For the text-containing cell, return its midpoint in (x, y) coordinate format. 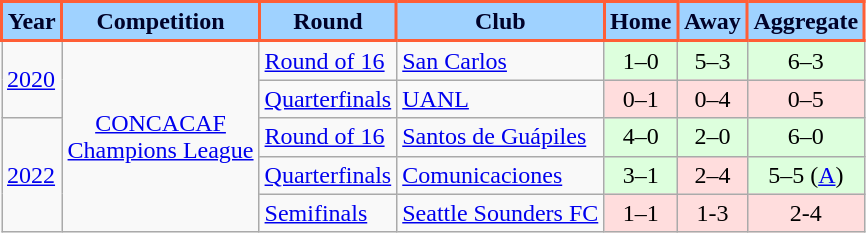
0–4 (712, 99)
6–3 (806, 60)
Competition (160, 22)
2020 (32, 80)
Home (641, 22)
Year (32, 22)
San Carlos (500, 60)
1–1 (641, 213)
UANL (500, 99)
1-3 (712, 213)
0–1 (641, 99)
4–0 (641, 137)
Seattle Sounders FC (500, 213)
Away (712, 22)
Aggregate (806, 22)
2–4 (712, 175)
2-4 (806, 213)
5–5 (A) (806, 175)
Semifinals (328, 213)
3–1 (641, 175)
2022 (32, 175)
6–0 (806, 137)
Santos de Guápiles (500, 137)
Round (328, 22)
0–5 (806, 99)
2–0 (712, 137)
Comunicaciones (500, 175)
5–3 (712, 60)
1–0 (641, 60)
CONCACAFChampions League (160, 136)
Club (500, 22)
